Locate the cell with the specified text and output its [x, y] center coordinate. 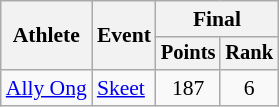
Event [124, 36]
Final [217, 19]
Athlete [46, 36]
Skeet [124, 88]
Points [188, 54]
Ally Ong [46, 88]
6 [249, 88]
Rank [249, 54]
187 [188, 88]
